Search for the cell housing the specified text and yield its [X, Y] center coordinate. 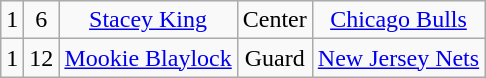
Stacey King [148, 20]
6 [42, 20]
Center [274, 20]
Guard [274, 58]
New Jersey Nets [398, 58]
Chicago Bulls [398, 20]
Mookie Blaylock [148, 58]
12 [42, 58]
